Pinpoint the cell where the given text exists, returning its [X, Y] midpoint coordinate. 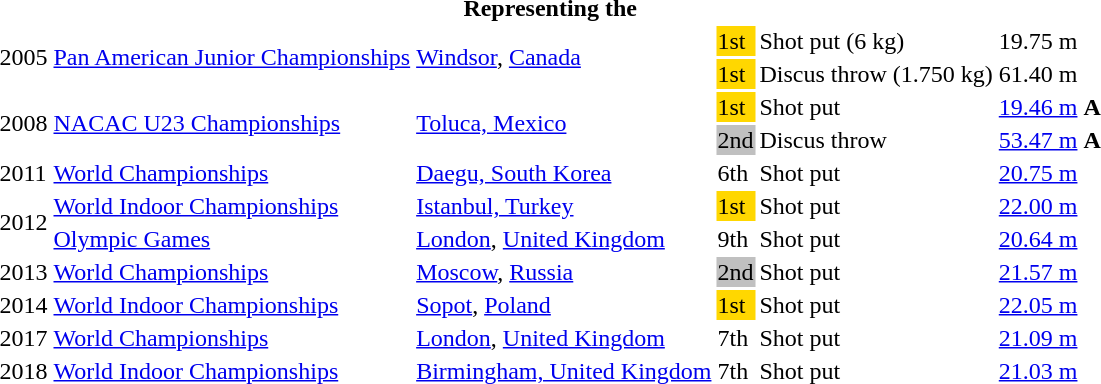
Discus throw (1.750 kg) [876, 74]
Shot put (6 kg) [876, 41]
Olympic Games [232, 239]
Toluca, Mexico [564, 124]
7th [736, 338]
NACAC U23 Championships [232, 124]
Daegu, South Korea [564, 173]
6th [736, 173]
Sopot, Poland [564, 305]
9th [736, 239]
Pan American Junior Championships [232, 58]
Istanbul, Turkey [564, 206]
Moscow, Russia [564, 272]
Windsor, Canada [564, 58]
Discus throw [876, 140]
